Extract the [X, Y] coordinate from the center of the cell holding the provided text.  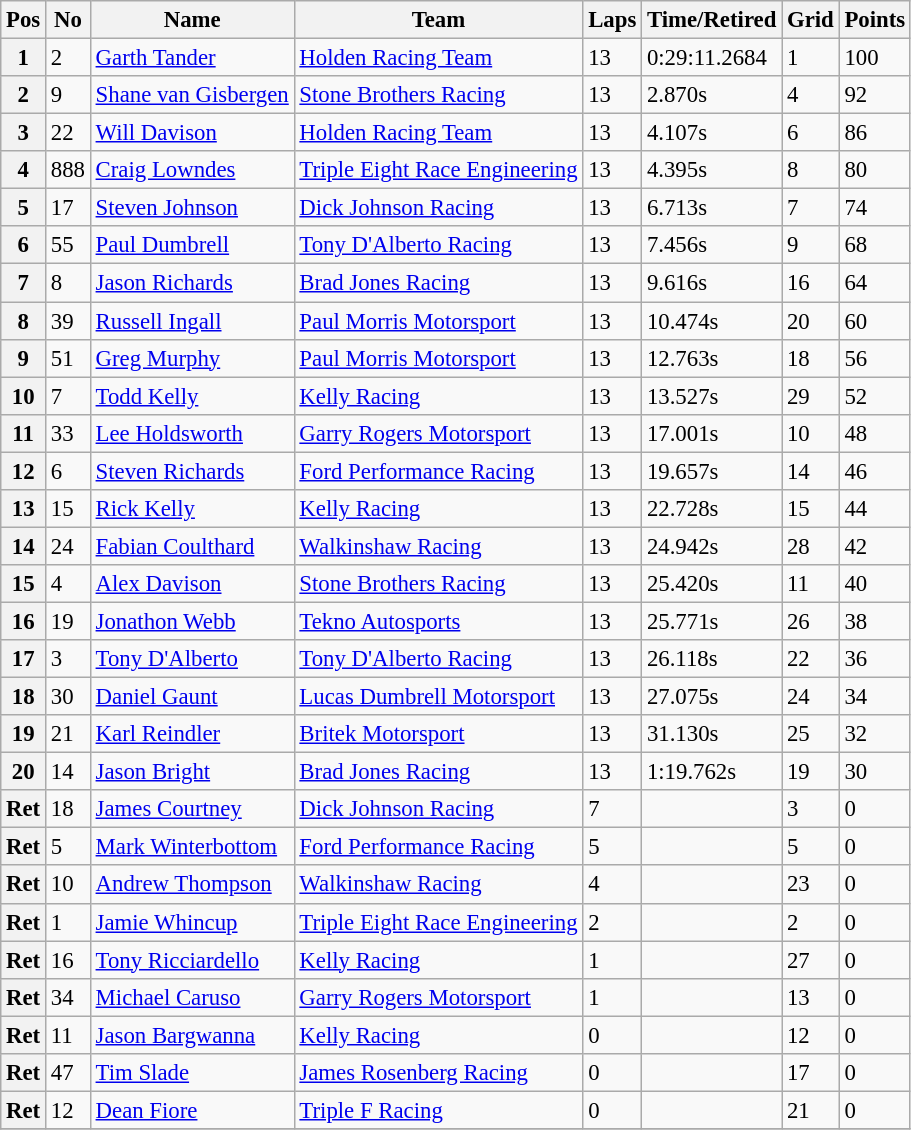
Daniel Gaunt [192, 697]
Team [438, 20]
0:29:11.2684 [712, 58]
39 [68, 321]
Rick Kelly [192, 509]
86 [874, 133]
4.107s [712, 133]
32 [874, 734]
James Rosenberg Racing [438, 1073]
31.130s [712, 734]
Shane van Gisbergen [192, 95]
23 [810, 885]
9.616s [712, 283]
24.942s [712, 546]
Dean Fiore [192, 1110]
28 [810, 546]
12.763s [712, 358]
Fabian Coulthard [192, 546]
25.771s [712, 621]
55 [68, 245]
60 [874, 321]
Steven Johnson [192, 208]
Pos [24, 20]
74 [874, 208]
68 [874, 245]
80 [874, 170]
6.713s [712, 208]
Alex Davison [192, 584]
Russell Ingall [192, 321]
Lee Holdsworth [192, 433]
Jonathon Webb [192, 621]
25 [810, 734]
Jamie Whincup [192, 922]
46 [874, 471]
Tim Slade [192, 1073]
Mark Winterbottom [192, 847]
7.456s [712, 245]
Name [192, 20]
29 [810, 396]
38 [874, 621]
Lucas Dumbrell Motorsport [438, 697]
Points [874, 20]
44 [874, 509]
33 [68, 433]
40 [874, 584]
Todd Kelly [192, 396]
51 [68, 358]
2.870s [712, 95]
Garth Tander [192, 58]
Will Davison [192, 133]
27 [810, 960]
26.118s [712, 659]
Britek Motorsport [438, 734]
10.474s [712, 321]
100 [874, 58]
47 [68, 1073]
Tony D'Alberto [192, 659]
26 [810, 621]
22.728s [712, 509]
48 [874, 433]
Laps [612, 20]
17.001s [712, 433]
Andrew Thompson [192, 885]
56 [874, 358]
25.420s [712, 584]
27.075s [712, 697]
92 [874, 95]
64 [874, 283]
Time/Retired [712, 20]
Triple F Racing [438, 1110]
36 [874, 659]
James Courtney [192, 809]
888 [68, 170]
Tekno Autosports [438, 621]
13.527s [712, 396]
Steven Richards [192, 471]
Karl Reindler [192, 734]
Jason Bright [192, 772]
1:19.762s [712, 772]
Paul Dumbrell [192, 245]
4.395s [712, 170]
Greg Murphy [192, 358]
No [68, 20]
Tony Ricciardello [192, 960]
52 [874, 396]
42 [874, 546]
Jason Bargwanna [192, 1035]
19.657s [712, 471]
Grid [810, 20]
Michael Caruso [192, 997]
Jason Richards [192, 283]
Craig Lowndes [192, 170]
